Extract the [x, y] coordinate from the center of the cell holding the provided text.  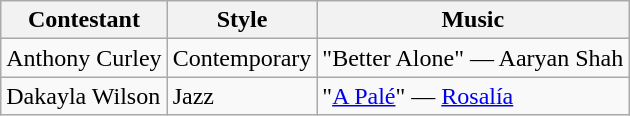
Contemporary [242, 58]
"Better Alone" — Aaryan Shah [473, 58]
Anthony Curley [84, 58]
Contestant [84, 20]
Music [473, 20]
"A Palé" — Rosalía [473, 96]
Dakayla Wilson [84, 96]
Style [242, 20]
Jazz [242, 96]
